Locate the cell with the specified text and output its (X, Y) center coordinate. 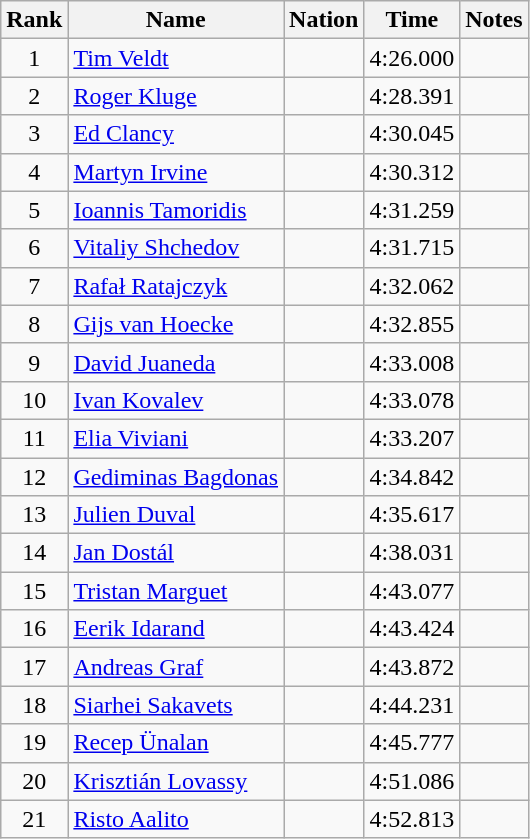
David Juaneda (176, 362)
Jan Dostál (176, 553)
5 (34, 210)
Andreas Graf (176, 667)
Risto Aalito (176, 819)
4:31.259 (412, 210)
Krisztián Lovassy (176, 781)
4 (34, 172)
13 (34, 515)
Gijs van Hoecke (176, 324)
4:44.231 (412, 705)
4:43.077 (412, 591)
Ioannis Tamoridis (176, 210)
Nation (324, 20)
Julien Duval (176, 515)
Name (176, 20)
16 (34, 629)
4:34.842 (412, 477)
Ed Clancy (176, 134)
4:35.617 (412, 515)
4:32.855 (412, 324)
Martyn Irvine (176, 172)
Elia Viviani (176, 438)
10 (34, 400)
4:33.078 (412, 400)
4:31.715 (412, 248)
14 (34, 553)
Ivan Kovalev (176, 400)
4:33.008 (412, 362)
Time (412, 20)
Rafał Ratajczyk (176, 286)
Roger Kluge (176, 96)
4:33.207 (412, 438)
9 (34, 362)
3 (34, 134)
4:30.312 (412, 172)
7 (34, 286)
15 (34, 591)
12 (34, 477)
4:43.872 (412, 667)
19 (34, 743)
4:26.000 (412, 58)
11 (34, 438)
Gediminas Bagdonas (176, 477)
Recep Ünalan (176, 743)
Rank (34, 20)
Notes (494, 20)
Vitaliy Shchedov (176, 248)
8 (34, 324)
4:43.424 (412, 629)
4:45.777 (412, 743)
4:38.031 (412, 553)
Eerik Idarand (176, 629)
Tim Veldt (176, 58)
4:52.813 (412, 819)
4:51.086 (412, 781)
17 (34, 667)
1 (34, 58)
Tristan Marguet (176, 591)
18 (34, 705)
Siarhei Sakavets (176, 705)
6 (34, 248)
4:28.391 (412, 96)
20 (34, 781)
21 (34, 819)
4:32.062 (412, 286)
2 (34, 96)
4:30.045 (412, 134)
